Determine the [x, y] coordinate at the center of the cell enclosing the given text.  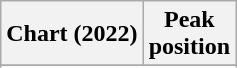
Peakposition [189, 34]
Chart (2022) [72, 34]
